Output the [x, y] coordinate of the center of the cell containing the given text.  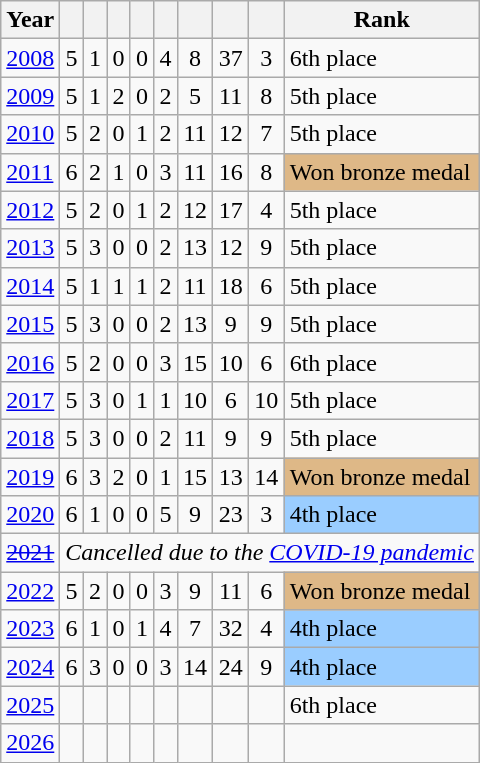
23 [231, 515]
2025 [30, 705]
2014 [30, 286]
2010 [30, 134]
2008 [30, 58]
2019 [30, 477]
24 [231, 667]
2011 [30, 172]
2009 [30, 96]
2020 [30, 515]
17 [231, 210]
32 [231, 629]
37 [231, 58]
Rank [382, 20]
2013 [30, 248]
Year [30, 20]
2022 [30, 591]
Cancelled due to the COVID-19 pandemic [270, 553]
2015 [30, 324]
2012 [30, 210]
2017 [30, 400]
2021 [30, 553]
2026 [30, 743]
2024 [30, 667]
2016 [30, 362]
2018 [30, 438]
2023 [30, 629]
18 [231, 286]
16 [231, 172]
